Return (X, Y) of the center of cell containing provided text 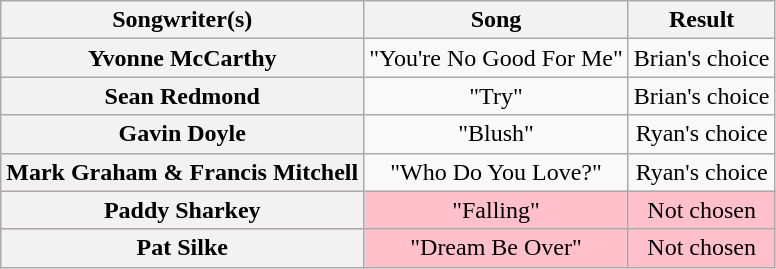
Yvonne McCarthy (182, 58)
"Try" (496, 96)
Gavin Doyle (182, 134)
Mark Graham & Francis Mitchell (182, 172)
"Who Do You Love?" (496, 172)
Song (496, 20)
Sean Redmond (182, 96)
"You're No Good For Me" (496, 58)
Paddy Sharkey (182, 210)
"Dream Be Over" (496, 248)
Songwriter(s) (182, 20)
"Falling" (496, 210)
"Blush" (496, 134)
Pat Silke (182, 248)
Result (702, 20)
